Extract the (x, y) coordinate from the center of the cell holding the provided text.  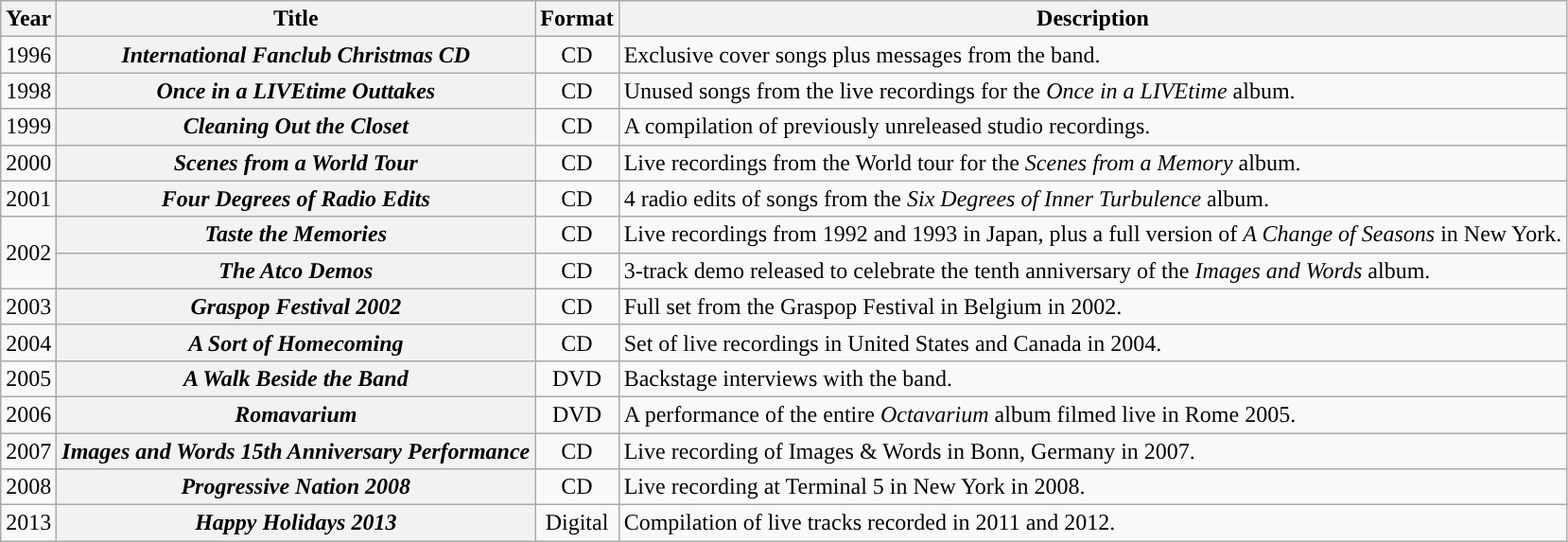
A compilation of previously unreleased studio recordings. (1093, 127)
2004 (28, 342)
Year (28, 19)
3-track demo released to celebrate the tenth anniversary of the Images and Words album. (1093, 271)
Progressive Nation 2008 (296, 487)
Set of live recordings in United States and Canada in 2004. (1093, 342)
A Sort of Homecoming (296, 342)
Backstage interviews with the band. (1093, 378)
2001 (28, 199)
Full set from the Graspop Festival in Belgium in 2002. (1093, 306)
Format (577, 19)
2005 (28, 378)
Scenes from a World Tour (296, 163)
Once in a LIVEtime Outtakes (296, 91)
Taste the Memories (296, 235)
International Fanclub Christmas CD (296, 55)
Live recording of Images & Words in Bonn, Germany in 2007. (1093, 451)
1999 (28, 127)
Images and Words 15th Anniversary Performance (296, 451)
2003 (28, 306)
Unused songs from the live recordings for the Once in a LIVEtime album. (1093, 91)
Live recordings from the World tour for the Scenes from a Memory album. (1093, 163)
A performance of the entire Octavarium album filmed live in Rome 2005. (1093, 414)
Live recording at Terminal 5 in New York in 2008. (1093, 487)
2007 (28, 451)
Description (1093, 19)
1998 (28, 91)
Cleaning Out the Closet (296, 127)
Live recordings from 1992 and 1993 in Japan, plus a full version of A Change of Seasons in New York. (1093, 235)
2006 (28, 414)
2000 (28, 163)
Graspop Festival 2002 (296, 306)
Title (296, 19)
A Walk Beside the Band (296, 378)
Romavarium (296, 414)
Digital (577, 523)
2002 (28, 253)
2008 (28, 487)
Compilation of live tracks recorded in 2011 and 2012. (1093, 523)
The Atco Demos (296, 271)
Four Degrees of Radio Edits (296, 199)
1996 (28, 55)
4 radio edits of songs from the Six Degrees of Inner Turbulence album. (1093, 199)
Exclusive cover songs plus messages from the band. (1093, 55)
2013 (28, 523)
Happy Holidays 2013 (296, 523)
